Find where the given text appears and provide that cell's center as (x, y) coordinate. 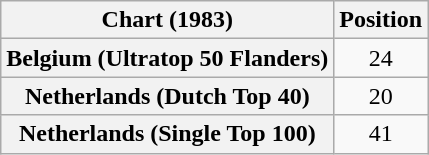
Netherlands (Dutch Top 40) (168, 96)
24 (381, 58)
Netherlands (Single Top 100) (168, 134)
Belgium (Ultratop 50 Flanders) (168, 58)
20 (381, 96)
41 (381, 134)
Chart (1983) (168, 20)
Position (381, 20)
